For the text-containing cell, return its midpoint in [x, y] coordinate format. 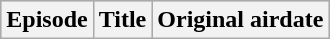
Original airdate [240, 20]
Episode [47, 20]
Title [122, 20]
